Extract the [X, Y] coordinate from the center of the cell holding the provided text.  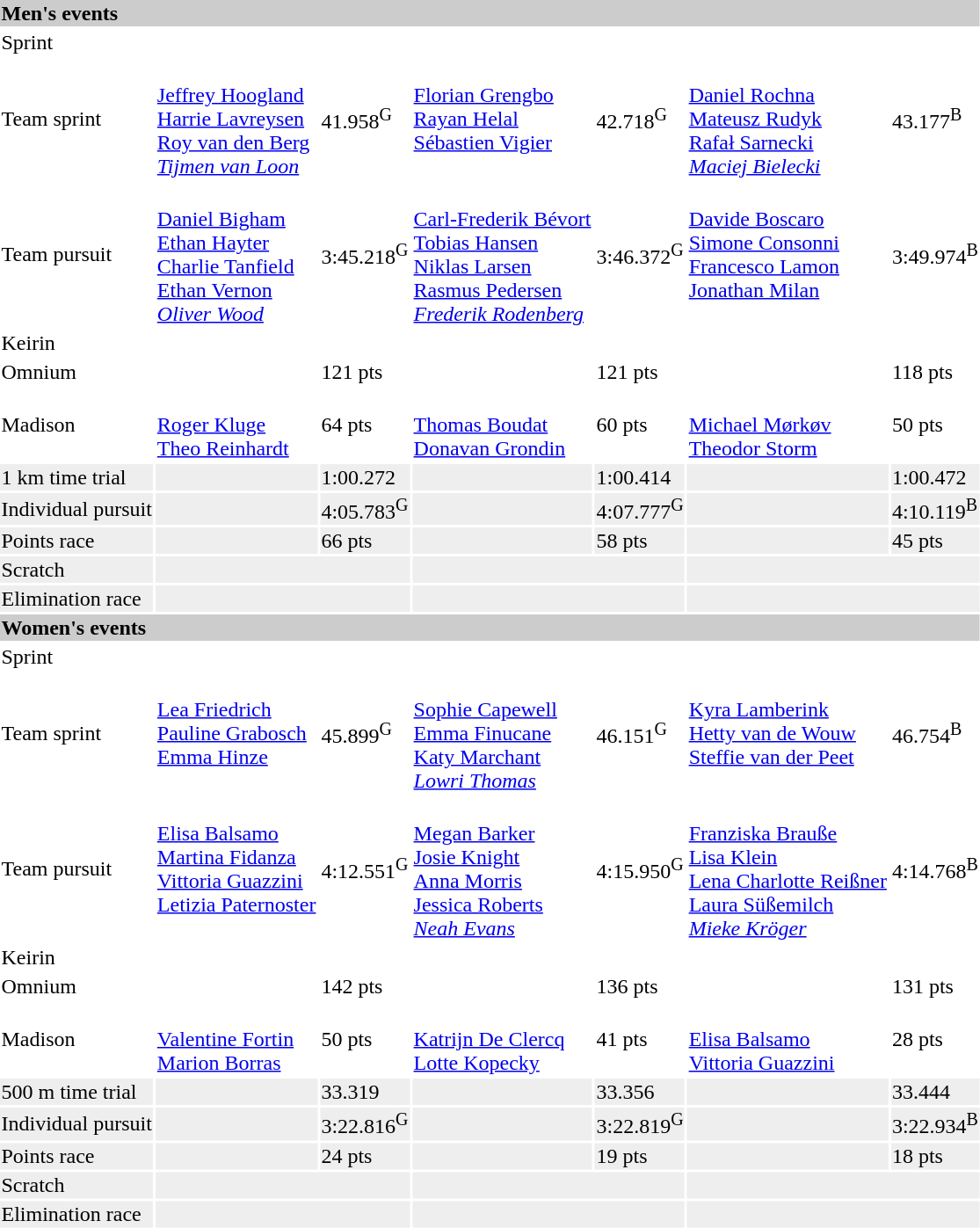
41 pts [640, 1039]
131 pts [935, 986]
1:00.472 [935, 477]
Elisa BalsamoMartina FidanzaVittoria GuazziniLetizia Paternoster [236, 868]
Lea FriedrichPauline GraboschEmma Hinze [236, 733]
28 pts [935, 1039]
58 pts [640, 541]
1:00.414 [640, 477]
4:14.768B [935, 868]
4:10.119B [935, 509]
43.177B [935, 119]
Kyra LamberinkHetty van de WouwSteffie van der Peet [788, 733]
3:22.934B [935, 1123]
Men's events [490, 13]
Jeffrey HooglandHarrie LavreysenRoy van den BergTijmen van Loon [236, 119]
Davide BoscaroSimone ConsonniFrancesco LamonJonathan Milan [788, 255]
Thomas BoudatDonavan Grondin [503, 425]
Katrijn De ClercqLotte Kopecky [503, 1039]
3:46.372G [640, 255]
64 pts [365, 425]
4:12.551G [365, 868]
18 pts [935, 1156]
Daniel RochnaMateusz RudykRafał SarneckiMaciej Bielecki [788, 119]
Daniel BighamEthan HayterCharlie TanfieldEthan VernonOliver Wood [236, 255]
Valentine FortinMarion Borras [236, 1039]
Women's events [490, 628]
41.958G [365, 119]
Megan BarkerJosie KnightAnna MorrisJessica RobertsNeah Evans [503, 868]
33.319 [365, 1092]
Franziska BraußeLisa KleinLena Charlotte ReißnerLaura SüßemilchMieke Kröger [788, 868]
60 pts [640, 425]
1:00.272 [365, 477]
Roger KlugeTheo Reinhardt [236, 425]
4:07.777G [640, 509]
45 pts [935, 541]
3:49.974B [935, 255]
33.356 [640, 1092]
142 pts [365, 986]
3:22.819G [640, 1123]
Florian GrengboRayan HelalSébastien Vigier [503, 119]
46.754B [935, 733]
33.444 [935, 1092]
Elisa BalsamoVittoria Guazzini [788, 1039]
3:45.218G [365, 255]
4:05.783G [365, 509]
42.718G [640, 119]
500 m time trial [76, 1092]
3:22.816G [365, 1123]
66 pts [365, 541]
24 pts [365, 1156]
Sophie CapewellEmma FinucaneKaty MarchantLowri Thomas [503, 733]
4:15.950G [640, 868]
1 km time trial [76, 477]
118 pts [935, 372]
45.899G [365, 733]
Michael MørkøvTheodor Storm [788, 425]
19 pts [640, 1156]
136 pts [640, 986]
Carl-Frederik BévortTobias HansenNiklas LarsenRasmus PedersenFrederik Rodenberg [503, 255]
46.151G [640, 733]
